Search for the cell housing the specified text and yield its (x, y) center coordinate. 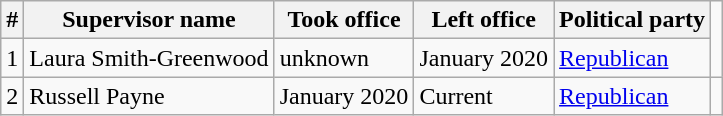
1 (12, 58)
Left office (484, 20)
Current (484, 96)
Took office (344, 20)
Laura Smith-Greenwood (149, 58)
unknown (344, 58)
2 (12, 96)
Russell Payne (149, 96)
Political party (632, 20)
# (12, 20)
Supervisor name (149, 20)
